Pinpoint the cell where the given text exists, returning its (X, Y) midpoint coordinate. 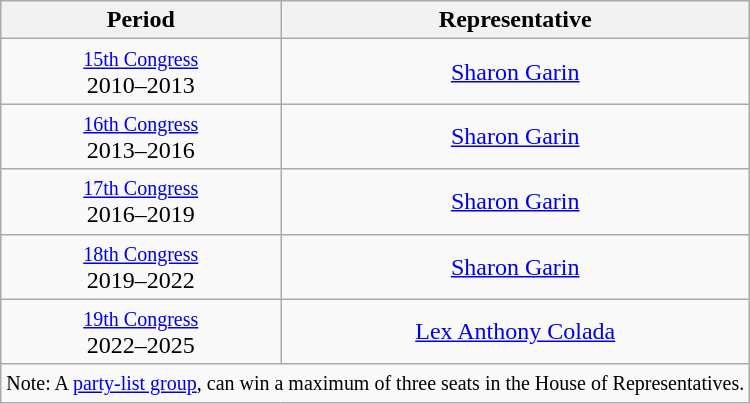
Lex Anthony Colada (516, 332)
Representative (516, 20)
Note: A party-list group, can win a maximum of three seats in the House of Representatives. (376, 383)
19th Congress2022–2025 (141, 332)
17th Congress2016–2019 (141, 202)
15th Congress2010–2013 (141, 72)
16th Congress2013–2016 (141, 136)
Period (141, 20)
18th Congress2019–2022 (141, 266)
